Extract the [X, Y] coordinate from the center of the cell holding the provided text.  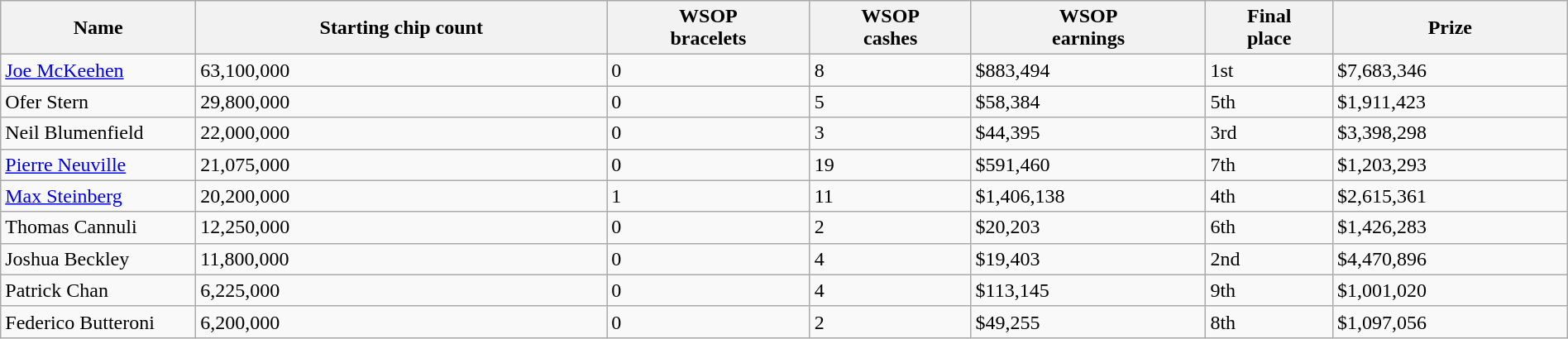
WSOPbracelets [709, 28]
1st [1269, 70]
Joshua Beckley [98, 259]
7th [1269, 165]
Thomas Cannuli [98, 227]
$1,001,020 [1450, 290]
8th [1269, 322]
$591,460 [1088, 165]
6,200,000 [402, 322]
20,200,000 [402, 196]
Name [98, 28]
WSOPcashes [890, 28]
Starting chip count [402, 28]
22,000,000 [402, 133]
4th [1269, 196]
5th [1269, 102]
$1,097,056 [1450, 322]
$49,255 [1088, 322]
11 [890, 196]
Finalplace [1269, 28]
Federico Butteroni [98, 322]
2nd [1269, 259]
Joe McKeehen [98, 70]
21,075,000 [402, 165]
$4,470,896 [1450, 259]
8 [890, 70]
$44,395 [1088, 133]
Max Steinberg [98, 196]
$3,398,298 [1450, 133]
12,250,000 [402, 227]
29,800,000 [402, 102]
9th [1269, 290]
3 [890, 133]
Pierre Neuville [98, 165]
$2,615,361 [1450, 196]
WSOPearnings [1088, 28]
5 [890, 102]
$883,494 [1088, 70]
$1,426,283 [1450, 227]
$20,203 [1088, 227]
$1,911,423 [1450, 102]
$1,203,293 [1450, 165]
$7,683,346 [1450, 70]
6,225,000 [402, 290]
11,800,000 [402, 259]
63,100,000 [402, 70]
$113,145 [1088, 290]
Ofer Stern [98, 102]
Prize [1450, 28]
19 [890, 165]
Patrick Chan [98, 290]
3rd [1269, 133]
Neil Blumenfield [98, 133]
1 [709, 196]
6th [1269, 227]
$58,384 [1088, 102]
$19,403 [1088, 259]
$1,406,138 [1088, 196]
